Identify which cell holds the provided text, then report its [X, Y] central coordinate. 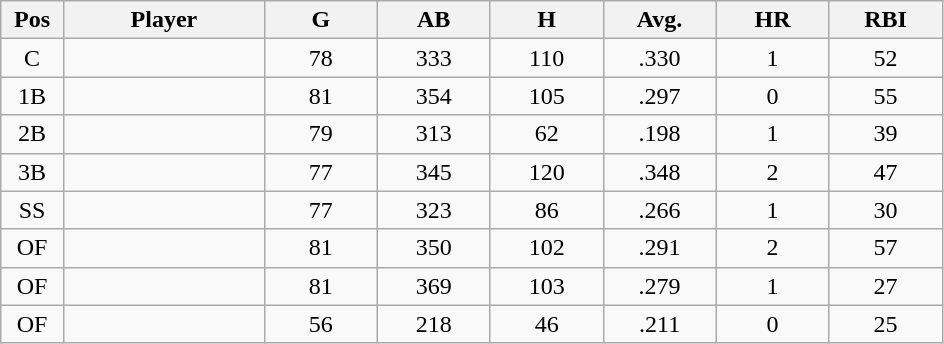
56 [320, 324]
Pos [32, 20]
323 [434, 210]
369 [434, 286]
47 [886, 172]
3B [32, 172]
105 [546, 96]
H [546, 20]
HR [772, 20]
120 [546, 172]
39 [886, 134]
C [32, 58]
57 [886, 248]
313 [434, 134]
.211 [660, 324]
333 [434, 58]
46 [546, 324]
.297 [660, 96]
110 [546, 58]
2B [32, 134]
1B [32, 96]
86 [546, 210]
55 [886, 96]
.266 [660, 210]
.291 [660, 248]
RBI [886, 20]
103 [546, 286]
78 [320, 58]
.330 [660, 58]
345 [434, 172]
AB [434, 20]
102 [546, 248]
G [320, 20]
79 [320, 134]
350 [434, 248]
354 [434, 96]
.198 [660, 134]
Avg. [660, 20]
218 [434, 324]
30 [886, 210]
.279 [660, 286]
52 [886, 58]
.348 [660, 172]
27 [886, 286]
62 [546, 134]
Player [164, 20]
25 [886, 324]
SS [32, 210]
